Output the [X, Y] coordinate of the center of the cell containing the given text.  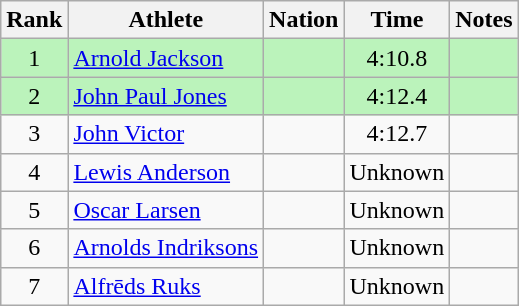
4:12.4 [397, 96]
4 [34, 172]
Nation [304, 20]
John Paul Jones [166, 96]
1 [34, 58]
6 [34, 248]
4:12.7 [397, 134]
Alfrēds Ruks [166, 286]
5 [34, 210]
Notes [484, 20]
Rank [34, 20]
4:10.8 [397, 58]
John Victor [166, 134]
Time [397, 20]
Oscar Larsen [166, 210]
Arnolds Indriksons [166, 248]
7 [34, 286]
3 [34, 134]
Arnold Jackson [166, 58]
2 [34, 96]
Athlete [166, 20]
Lewis Anderson [166, 172]
